Return [X, Y] of the center of cell containing provided text 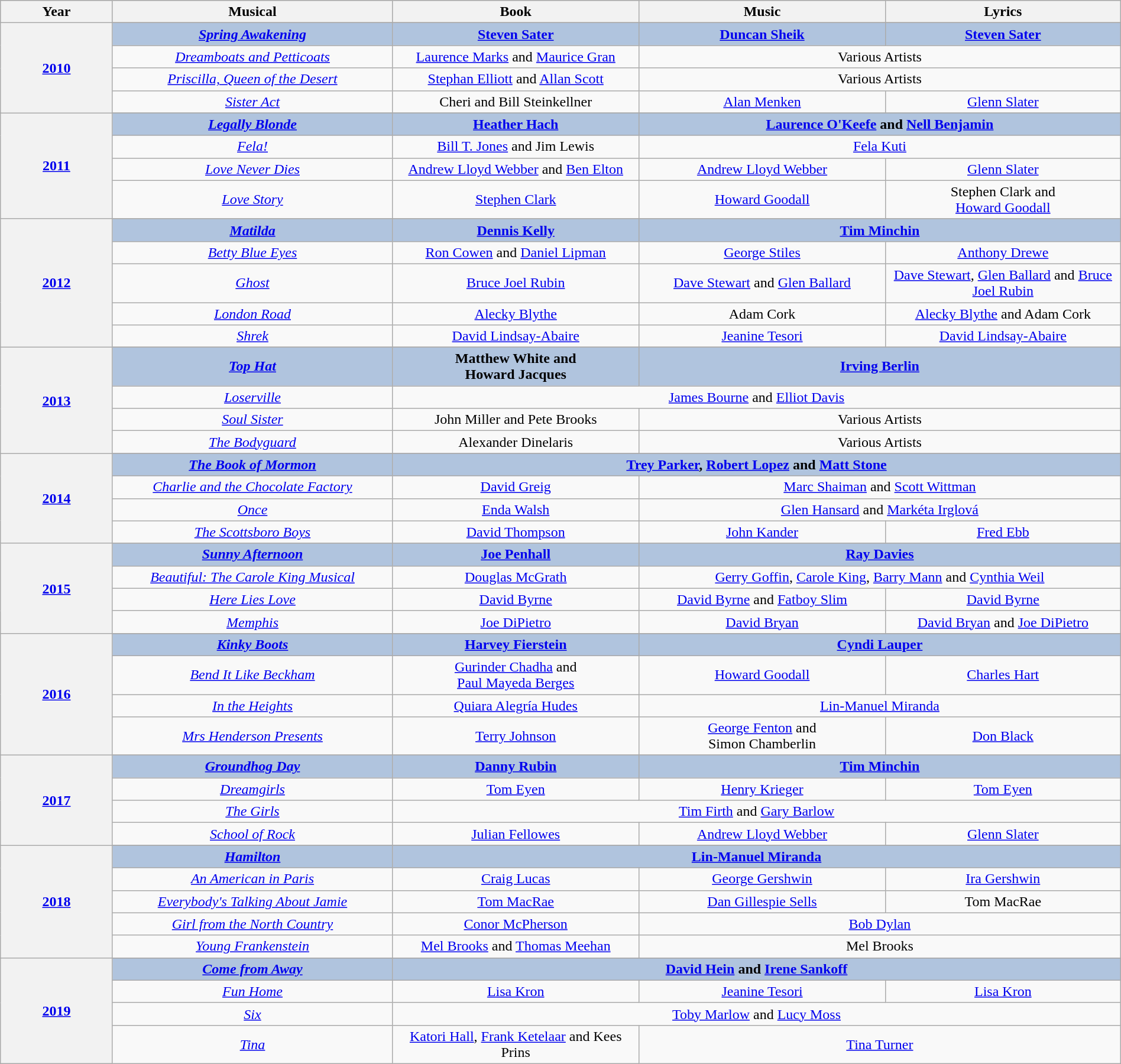
Marc Shaiman and Scott Wittman [880, 487]
George Stiles [763, 252]
John Kander [763, 532]
Stephen Clark and Howard Goodall [1003, 200]
Legally Blonde [252, 124]
Ira Gershwin [1003, 879]
Kinky Boots [252, 644]
Fred Ebb [1003, 532]
Everybody's Talking About Jamie [252, 901]
Musical [252, 12]
School of Rock [252, 834]
Fela! [252, 147]
Lyrics [1003, 12]
Bill T. Jones and Jim Lewis [516, 147]
Dreamboats and Petticoats [252, 57]
Heather Hach [516, 124]
Katori Hall, Frank Ketelaar and Kees Prins [516, 1044]
Tina [252, 1044]
Charles Hart [1003, 675]
Laurence Marks and Maurice Gran [516, 57]
Duncan Sheik [763, 34]
Enda Walsh [516, 510]
Mel Brooks and Thomas Meehan [516, 946]
Stephan Elliott and Allan Scott [516, 79]
Love Never Dies [252, 169]
In the Heights [252, 705]
Matilda [252, 230]
Ghost [252, 283]
Charlie and the Chocolate Factory [252, 487]
Dan Gillespie Sells [763, 901]
Girl from the North Country [252, 924]
David Bryan [763, 622]
Matthew White and Howard Jacques [516, 366]
2019 [57, 1011]
Top Hat [252, 366]
2011 [57, 166]
Bend It Like Beckham [252, 675]
Craig Lucas [516, 879]
Hamilton [252, 857]
Anthony Drewe [1003, 252]
London Road [252, 314]
Bob Dylan [880, 924]
Groundhog Day [252, 767]
Once [252, 510]
Gerry Goffin, Carole King, Barry Mann and Cynthia Weil [880, 577]
Ron Cowen and Daniel Lipman [516, 252]
Danny Rubin [516, 767]
2013 [57, 401]
Music [763, 12]
Alan Menken [763, 102]
Andrew Lloyd Webber and Ben Elton [516, 169]
Six [252, 1014]
Alecky Blythe [516, 314]
Bruce Joel Rubin [516, 283]
Trey Parker, Robert Lopez and Matt Stone [757, 465]
Tim Firth and Gary Barlow [757, 812]
Sister Act [252, 102]
The Bodyguard [252, 442]
Laurence O'Keefe and Nell Benjamin [880, 124]
2012 [57, 283]
Harvey Fierstein [516, 644]
Don Black [1003, 737]
Terry Johnson [516, 737]
Irving Berlin [880, 366]
Betty Blue Eyes [252, 252]
Young Frankenstein [252, 946]
Toby Marlow and Lucy Moss [757, 1014]
Gurinder Chadha and Paul Mayeda Berges [516, 675]
Dennis Kelly [516, 230]
Shrek [252, 336]
2010 [57, 68]
Quiara Alegría Hudes [516, 705]
Mrs Henderson Presents [252, 737]
An American in Paris [252, 879]
The Girls [252, 812]
Joe Penhall [516, 554]
Adam Cork [763, 314]
James Bourne and Elliot Davis [757, 397]
Alecky Blythe and Adam Cork [1003, 314]
David Hein and Irene Sankoff [757, 969]
Fela Kuti [880, 147]
David Thompson [516, 532]
2017 [57, 800]
Tina Turner [880, 1044]
Dave Stewart, Glen Ballard and Bruce Joel Rubin [1003, 283]
Loserville [252, 397]
Henry Krieger [763, 789]
Mel Brooks [880, 946]
Douglas McGrath [516, 577]
Alexander Dinelaris [516, 442]
Soul Sister [252, 420]
Here Lies Love [252, 599]
Glen Hansard and Markéta Irglová [880, 510]
David Greig [516, 487]
The Scottsboro Boys [252, 532]
2015 [57, 588]
Sunny Afternoon [252, 554]
John Miller and Pete Brooks [516, 420]
Beautiful: The Carole King Musical [252, 577]
Memphis [252, 622]
Cheri and Bill Steinkellner [516, 102]
Love Story [252, 200]
Stephen Clark [516, 200]
Priscilla, Queen of the Desert [252, 79]
David Bryan and Joe DiPietro [1003, 622]
Fun Home [252, 991]
2014 [57, 498]
Cyndi Lauper [880, 644]
Dave Stewart and Glen Ballard [763, 283]
Book [516, 12]
Ray Davies [880, 554]
Spring Awakening [252, 34]
George Fenton and Simon Chamberlin [763, 737]
Conor McPherson [516, 924]
The Book of Mormon [252, 465]
Julian Fellowes [516, 834]
Come from Away [252, 969]
2018 [57, 901]
David Byrne and Fatboy Slim [763, 599]
Dreamgirls [252, 789]
George Gershwin [763, 879]
Joe DiPietro [516, 622]
2016 [57, 694]
Year [57, 12]
